Extract the [x, y] coordinate from the center of the cell holding the provided text.  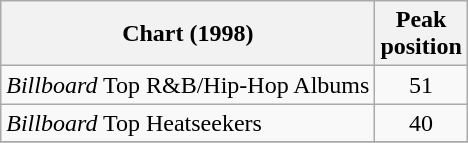
Chart (1998) [188, 34]
Billboard Top Heatseekers [188, 123]
51 [421, 85]
Billboard Top R&B/Hip-Hop Albums [188, 85]
Peakposition [421, 34]
40 [421, 123]
